Search for the cell housing the specified text and yield its (X, Y) center coordinate. 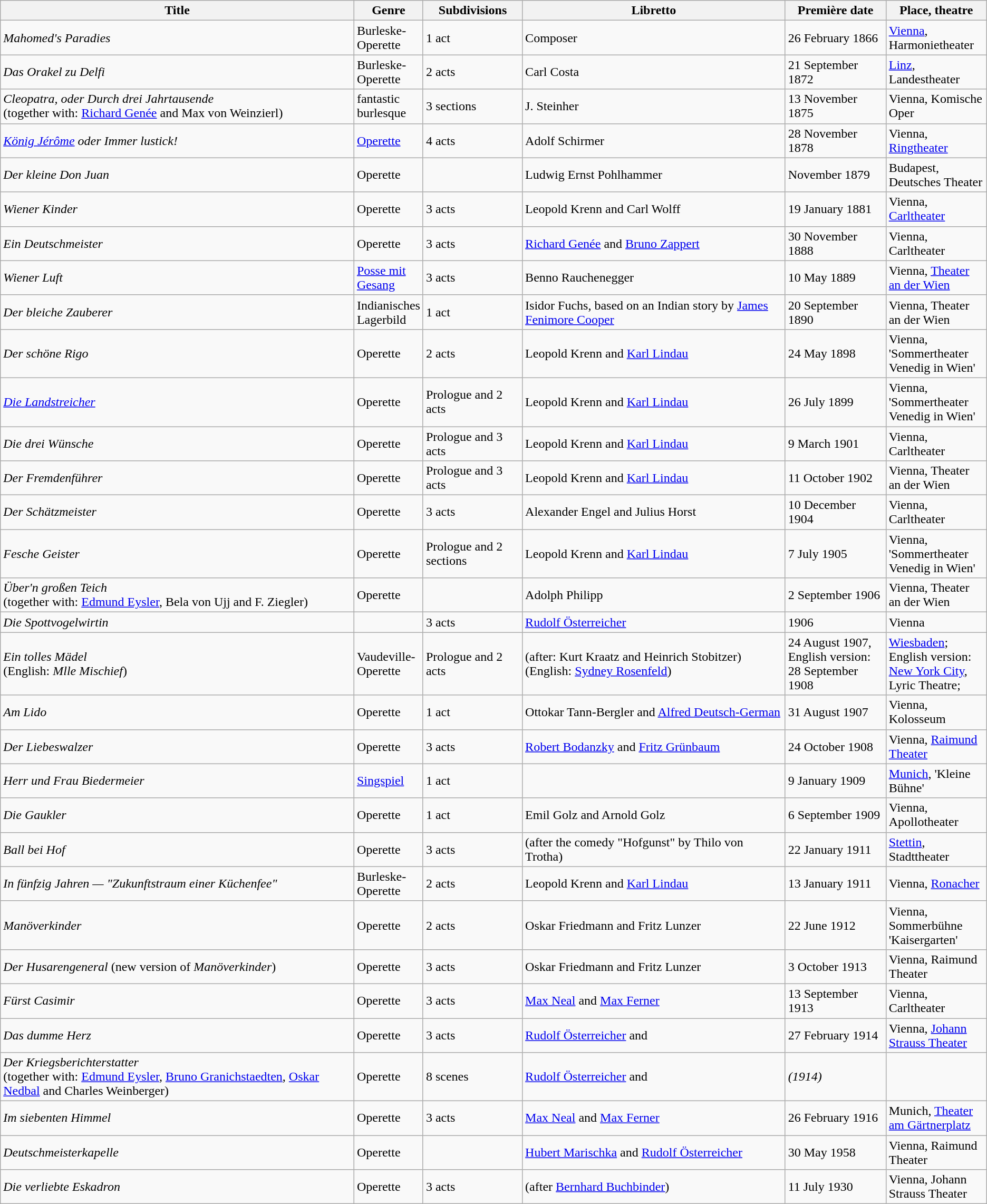
Linz, Landestheater (936, 72)
(after the comedy "Hofgunst" by Thilo von Trotha) (654, 849)
Die Landstreicher (177, 402)
Hubert Marischka and Rudolf Österreicher (654, 1153)
Genre (388, 11)
Ein Deutschmeister (177, 244)
Fürst Casimir (177, 1001)
Carl Costa (654, 72)
13 September 1913 (835, 1001)
1906 (835, 622)
26 July 1899 (835, 402)
Fesche Geister (177, 554)
J. Steinher (654, 107)
Der Fremdenführer (177, 478)
Der Liebeswalzer (177, 747)
Prologue and 2 sections (472, 554)
(after Bernhard Buchbinder) (654, 1187)
24 August 1907, English version: 28 September 1908 (835, 663)
22 June 1912 (835, 925)
Sub­divisions (472, 11)
Libretto (654, 11)
30 November 1888 (835, 244)
26 February 1916 (835, 1118)
(after: Kurt Kraatz and Heinrich Stobitzer) (English: Sydney Rosenfeld) (654, 663)
Ottokar Tann-Bergler and Alfred Deutsch-German (654, 712)
Vienna, Apollotheater (936, 815)
Die Spottvogelwirtin (177, 622)
Stettin, Stadttheater (936, 849)
Der bleiche Zauberer (177, 312)
Indianisches Lagerbild (388, 312)
6 September 1909 (835, 815)
Posse mit Gesang (388, 277)
Composer (654, 38)
20 September 1890 (835, 312)
Vienna, Harmonietheater (936, 38)
Wiener Luft (177, 277)
Das dumme Herz (177, 1035)
Die drei Wünsche (177, 443)
Singspiel (388, 781)
10 December 1904 (835, 513)
9 March 1901 (835, 443)
Manöverkinder (177, 925)
Munich, Theater am Gärtnerplatz (936, 1118)
Emil Golz and Arnold Golz (654, 815)
10 May 1889 (835, 277)
4 acts (472, 140)
2 September 1906 (835, 595)
3 October 1913 (835, 966)
Adolph Philipp (654, 595)
26 February 1866 (835, 38)
7 July 1905 (835, 554)
(1914) (835, 1077)
Das Orakel zu Delfi (177, 72)
Vaudeville-Operette (388, 663)
13 November 1875 (835, 107)
Adolf Schirmer (654, 140)
Der kleine Don Juan (177, 175)
Wiener Kinder (177, 209)
Richard Genée and Bruno Zappert (654, 244)
Robert Bodanzky and Fritz Grünbaum (654, 747)
22 January 1911 (835, 849)
13 January 1911 (835, 884)
30 May 1958 (835, 1153)
21 September 1872 (835, 72)
11 July 1930 (835, 1187)
fantastic burlesque (388, 107)
Vienna, Ronacher (936, 884)
Deutschmeisterkapelle (177, 1153)
24 May 1898 (835, 353)
König Jérôme oder Immer lustick! (177, 140)
3 sections (472, 107)
Première date (835, 11)
Leopold Krenn and Carl Wolff (654, 209)
9 January 1909 (835, 781)
Place, theatre (936, 11)
Vienna, Ringtheater (936, 140)
Ball bei Hof (177, 849)
Title (177, 11)
8 scenes (472, 1077)
Mahomed's Paradies (177, 38)
Vienna, Sommerbühne 'Kaisergarten' (936, 925)
Munich, 'Kleine Bühne' (936, 781)
24 October 1908 (835, 747)
Der Husarengeneral (new version of Manöverkinder) (177, 966)
Der Kriegsberichterstatter(together with: Edmund Eysler, Bruno Granichstaedten, Oskar Nedbal and Charles Weinberger) (177, 1077)
Ein tolles Mädel(English: Mlle Mischief) (177, 663)
Wiesbaden; English version: New York City, Lyric Theatre; (936, 663)
Am Lido (177, 712)
11 October 1902 (835, 478)
Vienna (936, 622)
Alexander Engel and Julius Horst (654, 513)
Über'n großen Teich(together with: Edmund Eysler, Bela von Ujj and F. Ziegler) (177, 595)
Der schöne Rigo (177, 353)
Benno Rauchenegger (654, 277)
27 February 1914 (835, 1035)
31 August 1907 (835, 712)
Isidor Fuchs, based on an Indian story by James Fenimore Cooper (654, 312)
Cleopatra, oder Durch drei Jahrtausende(together with: Richard Genée and Max von Weinzierl) (177, 107)
Rudolf Österreicher (654, 622)
Vienna, Komische Oper (936, 107)
Die Gaukler (177, 815)
Herr und Frau Biedermeier (177, 781)
In fünfzig Jahren — "Zukunftstraum einer Küchenfee" (177, 884)
Budapest, Deutsches Theater (936, 175)
Der Schätzmeister (177, 513)
19 January 1881 (835, 209)
Vienna, Kolosseum (936, 712)
Die verliebte Eskadron (177, 1187)
Im siebenten Himmel (177, 1118)
28 November 1878 (835, 140)
November 1879 (835, 175)
Ludwig Ernst Pohlhammer (654, 175)
